From the cell containing the given text, extract its center point as (X, Y) coordinate. 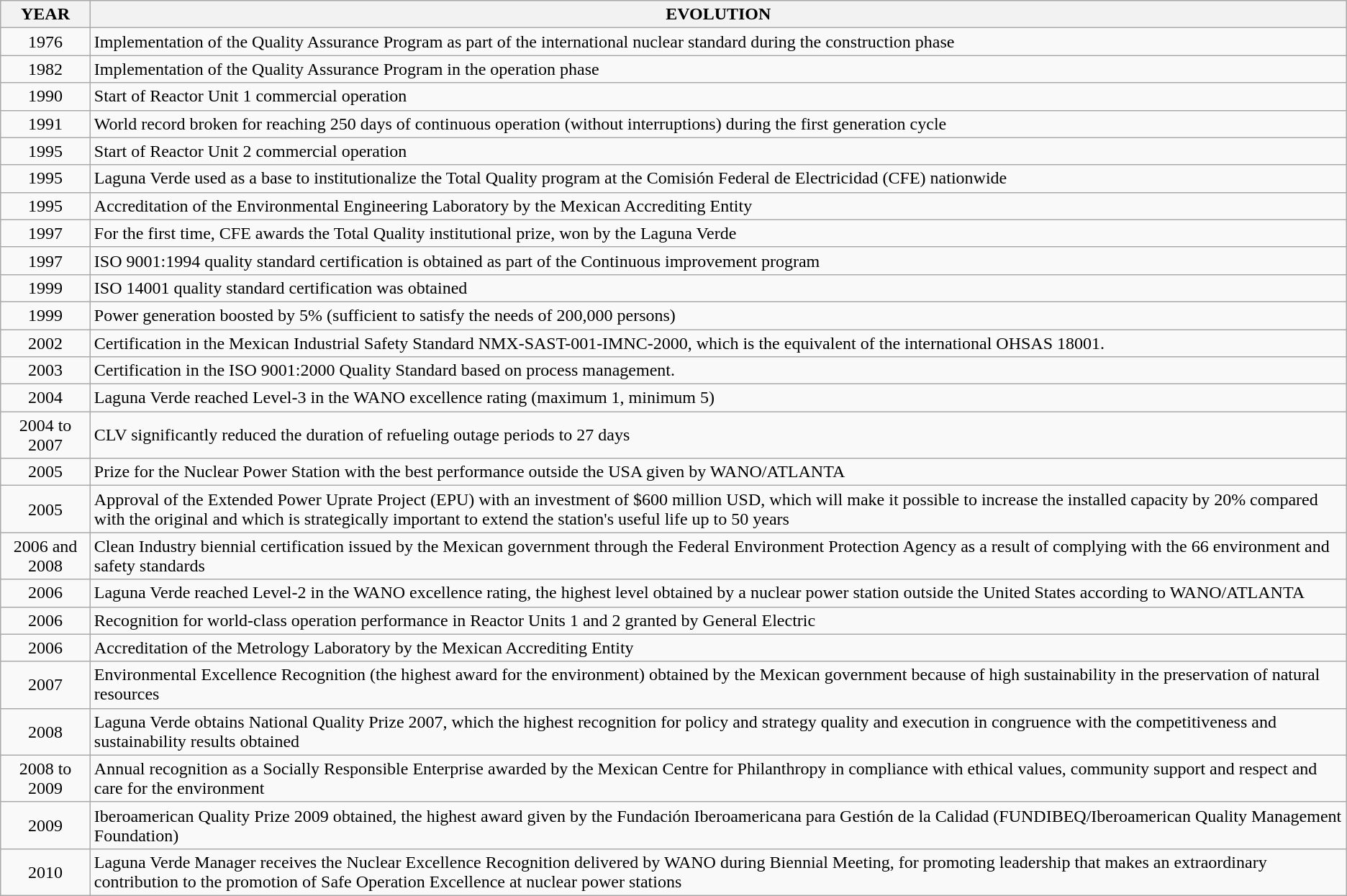
2002 (46, 343)
1991 (46, 124)
2008 to 2009 (46, 779)
Start of Reactor Unit 2 commercial operation (718, 151)
2010 (46, 872)
Recognition for world-class operation performance in Reactor Units 1 and 2 granted by General Electric (718, 620)
Certification in the ISO 9001:2000 Quality Standard based on process management. (718, 371)
Accreditation of the Environmental Engineering Laboratory by the Mexican Accrediting Entity (718, 206)
2003 (46, 371)
Power generation boosted by 5% (sufficient to satisfy the needs of 200,000 persons) (718, 315)
2009 (46, 825)
Laguna Verde reached Level-3 in the WANO excellence rating (maximum 1, minimum 5) (718, 398)
EVOLUTION (718, 14)
Prize for the Nuclear Power Station with the best performance outside the USA given by WANO/ATLANTA (718, 472)
ISO 9001:1994 quality standard certification is obtained as part of the Continuous improvement program (718, 261)
2007 (46, 685)
1982 (46, 69)
Laguna Verde used as a base to institutionalize the Total Quality program at the Comisión Federal de Electricidad (CFE) nationwide (718, 178)
2006 and 2008 (46, 556)
Certification in the Mexican Industrial Safety Standard NMX-SAST-001-IMNC-2000, which is the equivalent of the international OHSAS 18001. (718, 343)
CLV significantly reduced the duration of refueling outage periods to 27 days (718, 435)
ISO 14001 quality standard certification was obtained (718, 288)
2004 (46, 398)
YEAR (46, 14)
1976 (46, 42)
2008 (46, 731)
For the first time, CFE awards the Total Quality institutional prize, won by the Laguna Verde (718, 233)
1990 (46, 96)
2004 to 2007 (46, 435)
World record broken for reaching 250 days of continuous operation (without interruptions) during the first generation cycle (718, 124)
Start of Reactor Unit 1 commercial operation (718, 96)
Accreditation of the Metrology Laboratory by the Mexican Accrediting Entity (718, 648)
Implementation of the Quality Assurance Program in the operation phase (718, 69)
Implementation of the Quality Assurance Program as part of the international nuclear standard during the construction phase (718, 42)
